Pinpoint the cell where the given text exists, returning its (x, y) midpoint coordinate. 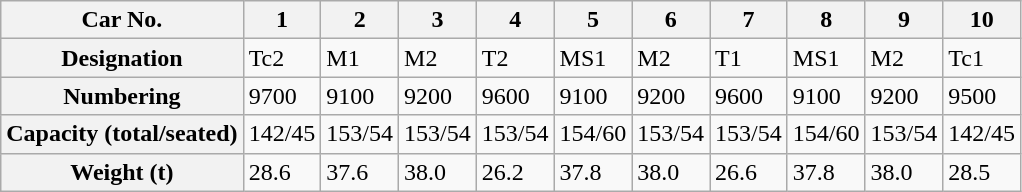
5 (593, 20)
Tc2 (282, 58)
Weight (t) (122, 172)
37.6 (360, 172)
10 (982, 20)
8 (826, 20)
9700 (282, 96)
Car No. (122, 20)
6 (671, 20)
Numbering (122, 96)
9 (904, 20)
3 (438, 20)
2 (360, 20)
1 (282, 20)
7 (749, 20)
Tc1 (982, 58)
9500 (982, 96)
26.6 (749, 172)
Capacity (total/seated) (122, 134)
Designation (122, 58)
26.2 (515, 172)
28.6 (282, 172)
T1 (749, 58)
28.5 (982, 172)
4 (515, 20)
M1 (360, 58)
T2 (515, 58)
